Search for the cell housing the specified text and yield its [x, y] center coordinate. 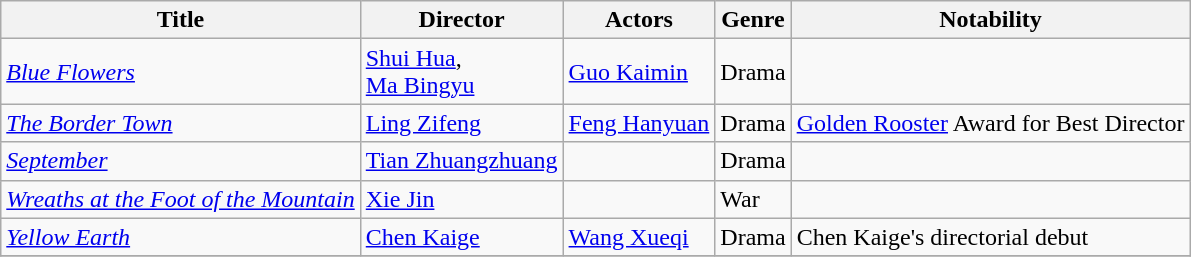
Blue Flowers [180, 72]
Golden Rooster Award for Best Director [990, 123]
Title [180, 20]
Chen Kaige [462, 237]
September [180, 161]
Xie Jin [462, 199]
Genre [753, 20]
Wang Xueqi [639, 237]
Shui Hua,Ma Bingyu [462, 72]
Chen Kaige's directorial debut [990, 237]
Tian Zhuangzhuang [462, 161]
Feng Hanyuan [639, 123]
Wreaths at the Foot of the Mountain [180, 199]
Guo Kaimin [639, 72]
Yellow Earth [180, 237]
The Border Town [180, 123]
Notability [990, 20]
Director [462, 20]
War [753, 199]
Actors [639, 20]
Ling Zifeng [462, 123]
